For the text-containing cell, return its midpoint in (x, y) coordinate format. 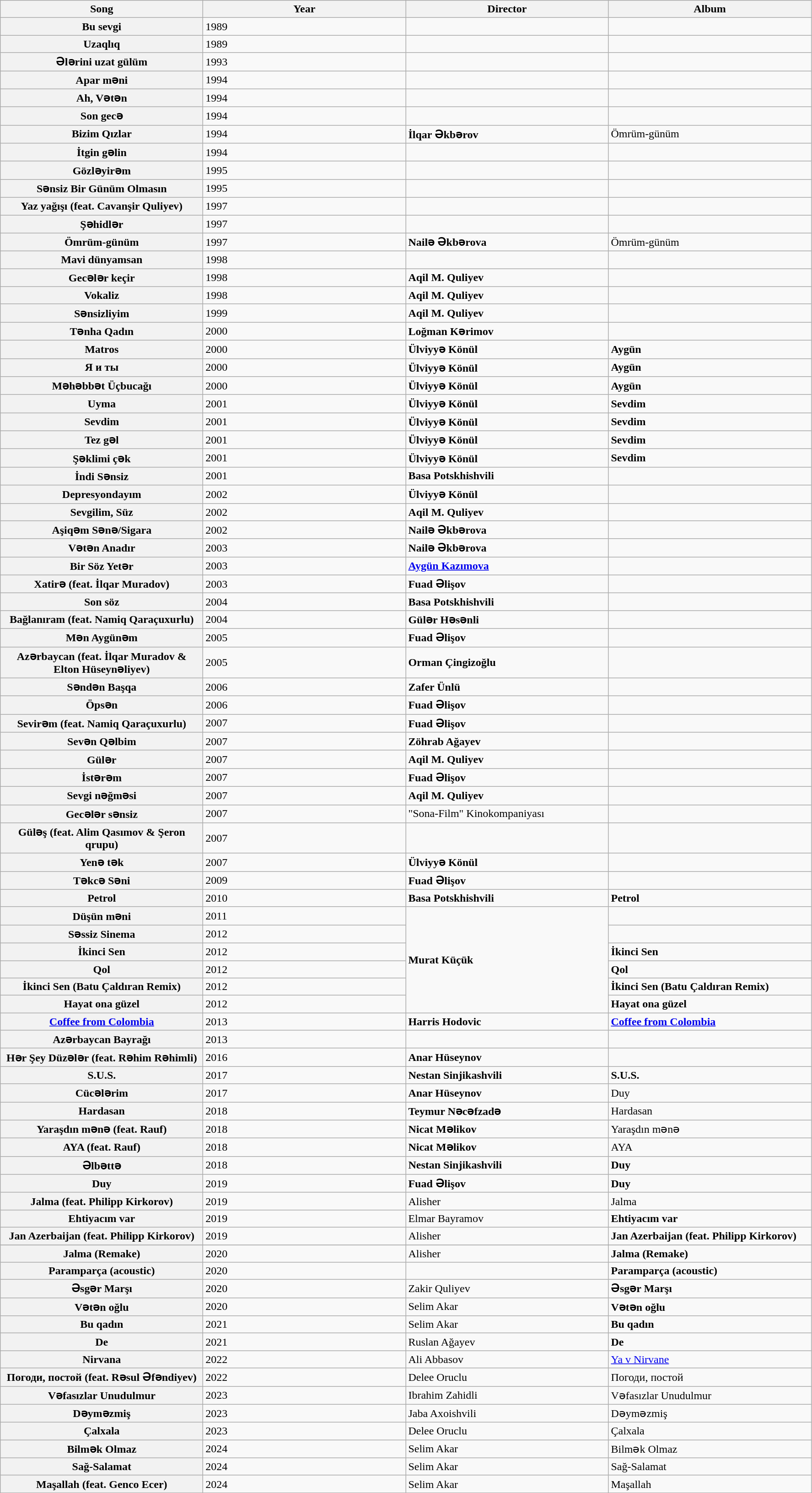
Azərbaycan Bayrağı (102, 1039)
Vokaliz (102, 295)
Tez gəl (102, 440)
Son söz (102, 602)
Loğman Kərimov (507, 331)
Bağlanıram (feat. Namiq Qaraçuxurlu) (102, 620)
Depresyondayım (102, 494)
Ali Abbasov (507, 1359)
Elmar Bayramov (507, 1218)
Son gecə (102, 116)
Я и ты (102, 368)
Nirvana (102, 1359)
AYA (feat. Rauf) (102, 1147)
2016 (305, 1057)
Matros (102, 349)
Təkcə Səni (102, 881)
Uyma (102, 404)
Sevirəm (feat. Namiq Qaraçuxurlu) (102, 723)
Ah, Vətən (102, 98)
Aşiqəm Sənə/Sigara (102, 530)
Jalma (feat. Philipp Kirkorov) (102, 1201)
Azərbaycan (feat. İlqar Muradov & Elton Hüseynəliyev) (102, 662)
Yaraşdın mənə (feat. Rauf) (102, 1129)
AYA (710, 1147)
Şəklimi çək (102, 458)
Ruslan Ağayev (507, 1342)
İtgin gəlin (102, 152)
Sənsiz Bir Günüm Olmasın (102, 189)
Gecələr keçir (102, 278)
Year (305, 9)
Uzaqlıq (102, 44)
2011 (305, 916)
Yaz yağışı (feat. Cavanşir Quliyev) (102, 206)
"Sona-Film" Kinokompaniyası (507, 814)
1999 (305, 313)
Jaba Axoishvili (507, 1413)
Mən Aygünəm (102, 638)
Zafer Ünlü (507, 687)
Cücələrim (102, 1093)
Zöhrab Ağayev (507, 741)
Orman Çingizoğlu (507, 662)
Director (507, 9)
Səssiz Sinema (102, 934)
Murat Küçük (507, 959)
Ələrini uzat gülüm (102, 62)
Bu sevgi (102, 27)
Song (102, 9)
Maşallah (710, 1484)
Tənha Qadın (102, 331)
Bir Söz Yetər (102, 566)
Sənsizliyim (102, 313)
Gecələr sənsiz (102, 814)
Məhəbbət Üçbucağı (102, 386)
Погоди, постой (710, 1377)
Bizim Qızlar (102, 134)
2009 (305, 881)
Sevgi nəğməsi (102, 795)
2010 (305, 898)
Yenə tək (102, 862)
İndi Sənsiz (102, 476)
Gözləyirəm (102, 170)
Xatirə (feat. İlqar Muradov) (102, 584)
Harris Hodovic (507, 1022)
Ibrahim Zahidli (507, 1395)
Sevgilim, Süz (102, 512)
Hər Şey Düzələr (feat. Rəhim Rəhimli) (102, 1057)
Zakir Quliyev (507, 1289)
Əlbəttə (102, 1165)
Ya v Nirvane (710, 1359)
Maşallah (feat. Genco Ecer) (102, 1484)
Güləş (feat. Alim Qasımov & Şeron qrupu) (102, 838)
Gülər (102, 759)
Şəhidlər (102, 224)
İstərəm (102, 778)
Öpsən (102, 705)
Погоди, постой (feat. Rəsul Əfəndiyev) (102, 1377)
Aygün Kazımova (507, 566)
Apar məni (102, 80)
Sevən Qəlbim (102, 741)
İlqar Əkbərov (507, 134)
1993 (305, 62)
Vətən Anadır (102, 548)
Album (710, 9)
Jalma (710, 1201)
Düşün məni (102, 916)
Mavi dünyamsan (102, 260)
Səndən Başqa (102, 687)
Gülər Həsənli (507, 620)
Teymur Nəcəfzadə (507, 1111)
Yaraşdın mənə (710, 1129)
